Return [x, y] of the center of cell containing provided text 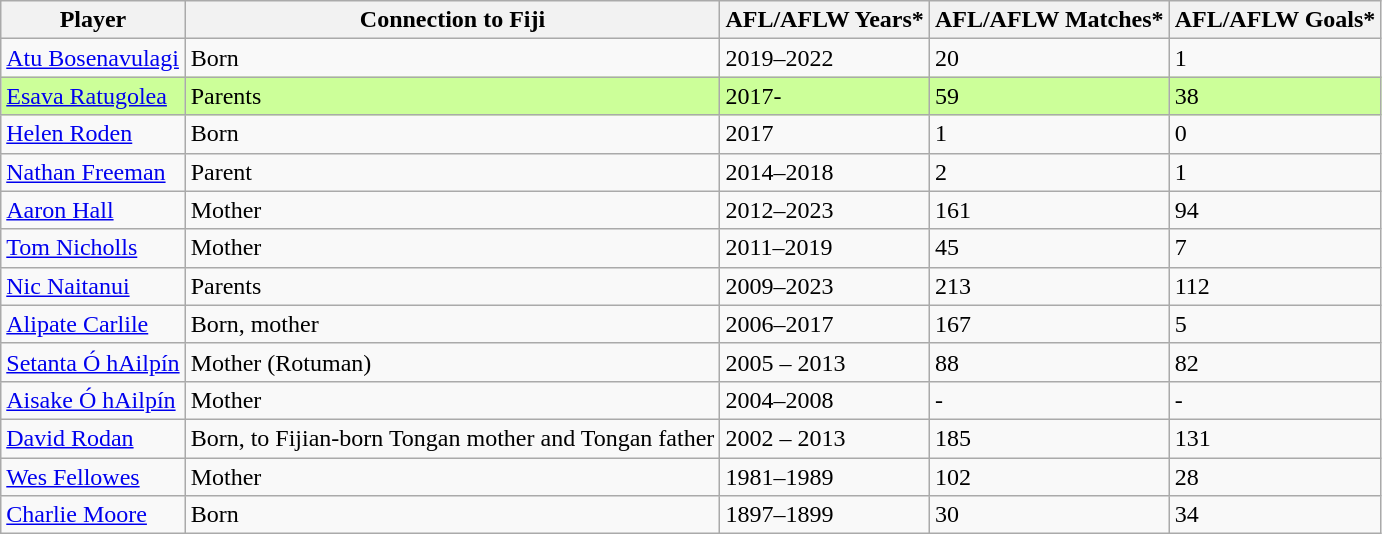
Nathan Freeman [93, 172]
Aisake Ó hAilpín [93, 400]
AFL/AFLW Matches* [1049, 20]
38 [1275, 96]
1897–1899 [825, 515]
161 [1049, 210]
Charlie Moore [93, 515]
Aaron Hall [93, 210]
131 [1275, 438]
AFL/AFLW Years* [825, 20]
Tom Nicholls [93, 248]
Helen Roden [93, 134]
Parent [452, 172]
2011–2019 [825, 248]
2019–2022 [825, 58]
112 [1275, 286]
Atu Bosenavulagi [93, 58]
Alipate Carlile [93, 324]
102 [1049, 477]
88 [1049, 362]
Born, to Fijian-born Tongan mother and Tongan father [452, 438]
Setanta Ó hAilpín [93, 362]
Born, mother [452, 324]
Mother (Rotuman) [452, 362]
2017 [825, 134]
213 [1049, 286]
Connection to Fiji [452, 20]
94 [1275, 210]
2017- [825, 96]
David Rodan [93, 438]
0 [1275, 134]
185 [1049, 438]
7 [1275, 248]
5 [1275, 324]
Wes Fellowes [93, 477]
2012–2023 [825, 210]
167 [1049, 324]
2 [1049, 172]
34 [1275, 515]
2014–2018 [825, 172]
28 [1275, 477]
45 [1049, 248]
2009–2023 [825, 286]
1981–1989 [825, 477]
Player [93, 20]
Nic Naitanui [93, 286]
20 [1049, 58]
2006–2017 [825, 324]
82 [1275, 362]
Esava Ratugolea [93, 96]
30 [1049, 515]
2005 – 2013 [825, 362]
2004–2008 [825, 400]
2002 – 2013 [825, 438]
AFL/AFLW Goals* [1275, 20]
59 [1049, 96]
